Return (x, y) of the center of cell containing provided text 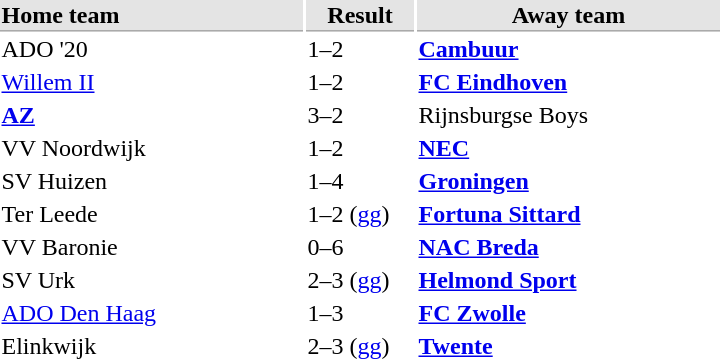
1–3 (360, 313)
Helmond Sport (568, 281)
AZ (152, 115)
1–2 (gg) (360, 215)
Home team (152, 16)
Away team (568, 16)
0–6 (360, 247)
Result (360, 16)
NEC (568, 149)
SV Huizen (152, 181)
Fortuna Sittard (568, 215)
3–2 (360, 115)
Cambuur (568, 49)
VV Noordwijk (152, 149)
ADO Den Haag (152, 313)
1–4 (360, 181)
Ter Leede (152, 215)
NAC Breda (568, 247)
SV Urk (152, 281)
ADO '20 (152, 49)
VV Baronie (152, 247)
Rijnsburgse Boys (568, 115)
FC Zwolle (568, 313)
2–3 (gg) (360, 281)
Willem II (152, 83)
FC Eindhoven (568, 83)
Groningen (568, 181)
